Search for the cell housing the specified text and yield its (X, Y) center coordinate. 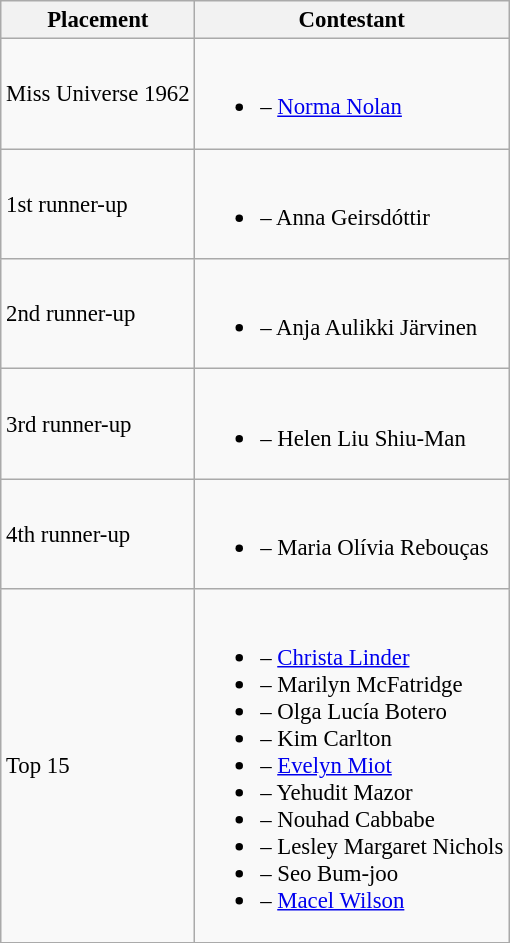
– Anja Aulikki Järvinen (352, 314)
– Anna Geirsdóttir (352, 204)
Miss Universe 1962 (98, 94)
– Norma Nolan (352, 94)
4th runner-up (98, 534)
– Helen Liu Shiu-Man (352, 424)
Placement (98, 20)
Contestant (352, 20)
1st runner-up (98, 204)
– Maria Olívia Rebouças (352, 534)
3rd runner-up (98, 424)
Top 15 (98, 766)
2nd runner-up (98, 314)
